Return the [X, Y] coordinate for the center point of the cell that contains the specified text.  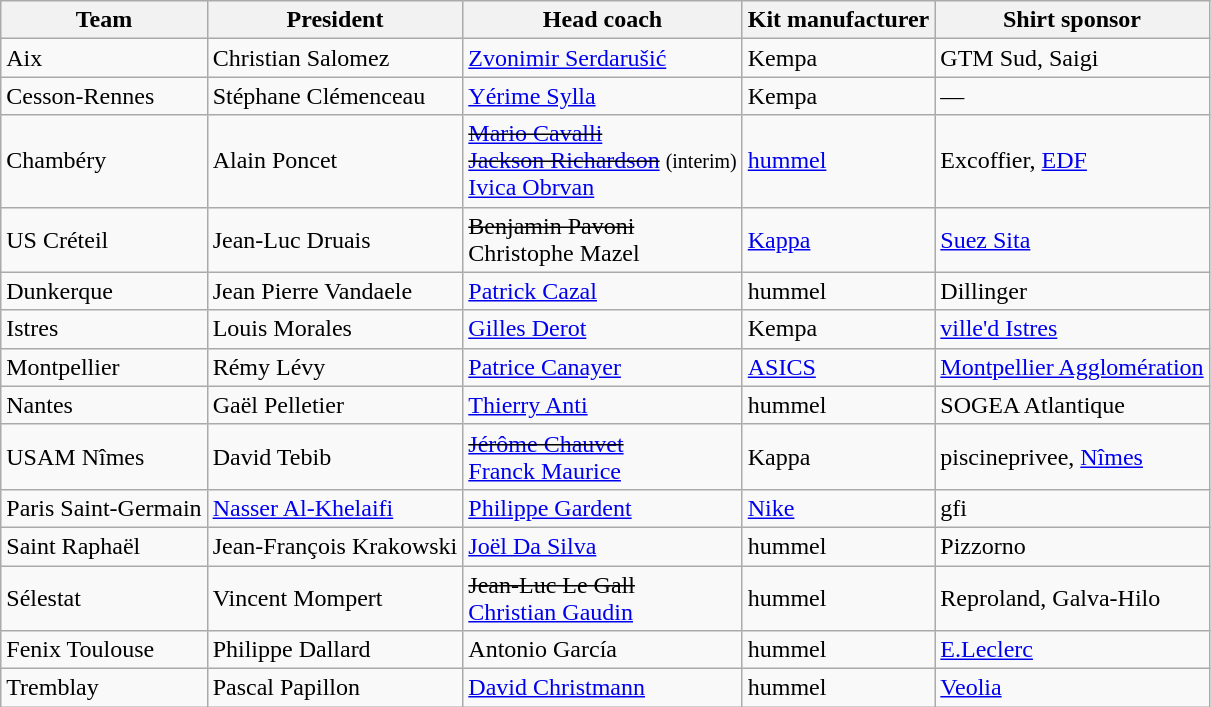
Jérôme Chauvet Franck Maurice [602, 456]
Philippe Dallard [335, 650]
Mario Cavalli Jackson Richardson (interim) Ivica Obrvan [602, 161]
Patrick Cazal [602, 291]
SOGEA Atlantique [1072, 405]
Alain Poncet [335, 161]
Patrice Canayer [602, 367]
Pascal Papillon [335, 688]
Yérime Sylla [602, 96]
Philippe Gardent [602, 508]
GTM Sud, Saigi [1072, 58]
Jean Pierre Vandaele [335, 291]
Montpellier Agglomération [1072, 367]
Tremblay [104, 688]
Joël Da Silva [602, 546]
piscineprivee, Nîmes [1072, 456]
US Créteil [104, 240]
Stéphane Clémenceau [335, 96]
Montpellier [104, 367]
E.Leclerc [1072, 650]
Nantes [104, 405]
Dillinger [1072, 291]
Louis Morales [335, 329]
ASICS [838, 367]
Rémy Lévy [335, 367]
Reproland, Galva-Hilo [1072, 598]
Chambéry [104, 161]
Jean-Luc Le Gall Christian Gaudin [602, 598]
Cesson-Rennes [104, 96]
Excoffier, EDF [1072, 161]
ville'd Istres [1072, 329]
Gaël Pelletier [335, 405]
Aix [104, 58]
David Tebib [335, 456]
Sélestat [104, 598]
Gilles Derot [602, 329]
Benjamin Pavoni Christophe Mazel [602, 240]
Kit manufacturer [838, 20]
Jean-Luc Druais [335, 240]
Zvonimir Serdarušić [602, 58]
Shirt sponsor [1072, 20]
Pizzorno [1072, 546]
President [335, 20]
Antonio García [602, 650]
Head coach [602, 20]
Veolia [1072, 688]
USAM Nîmes [104, 456]
David Christmann [602, 688]
Paris Saint-Germain [104, 508]
Istres [104, 329]
Christian Salomez [335, 58]
Saint Raphaël [104, 546]
Team [104, 20]
— [1072, 96]
Suez Sita [1072, 240]
Nike [838, 508]
Vincent Mompert [335, 598]
Nasser Al-Khelaifi [335, 508]
Fenix Toulouse [104, 650]
Jean-François Krakowski [335, 546]
gfi [1072, 508]
Dunkerque [104, 291]
Thierry Anti [602, 405]
